Output the [x, y] coordinate of the center of the cell containing the given text.  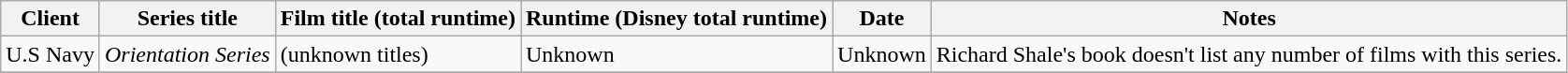
Date [882, 19]
(unknown titles) [398, 54]
Film title (total runtime) [398, 19]
Client [51, 19]
Notes [1249, 19]
Richard Shale's book doesn't list any number of films with this series. [1249, 54]
Orientation Series [187, 54]
U.S Navy [51, 54]
Series title [187, 19]
Runtime (Disney total runtime) [675, 19]
